Scan for the cell matching the given text and deliver its [x, y] coordinate at center. 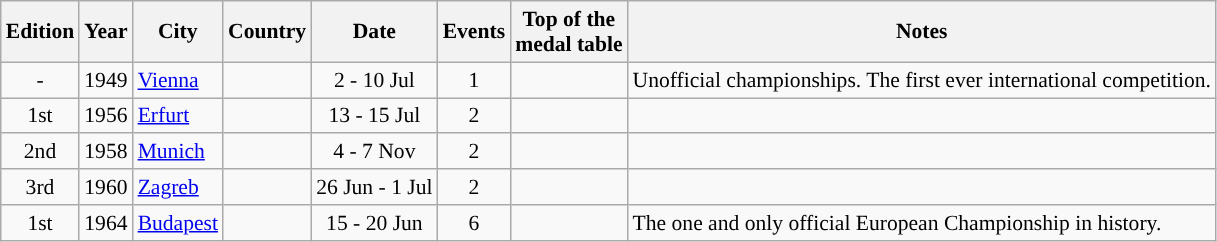
Top of themedal table [568, 32]
13 - 15 Jul [374, 116]
Edition [40, 32]
Erfurt [178, 116]
1 [474, 80]
Date [374, 32]
The one and only official European Championship in history. [922, 223]
Munich [178, 152]
1956 [106, 116]
Notes [922, 32]
Year [106, 32]
2nd [40, 152]
Zagreb [178, 187]
1958 [106, 152]
15 - 20 Jun [374, 223]
2 - 10 Jul [374, 80]
- [40, 80]
1949 [106, 80]
1960 [106, 187]
6 [474, 223]
Vienna [178, 80]
City [178, 32]
26 Jun - 1 Jul [374, 187]
4 - 7 Nov [374, 152]
Unofficial championships. The first ever international competition. [922, 80]
Country [267, 32]
1964 [106, 223]
3rd [40, 187]
Events [474, 32]
Budapest [178, 223]
